Extract the [x, y] coordinate from the center of the cell holding the provided text.  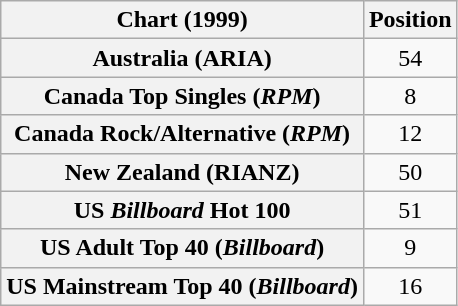
9 [410, 248]
US Adult Top 40 (Billboard) [182, 248]
New Zealand (RIANZ) [182, 172]
US Mainstream Top 40 (Billboard) [182, 286]
12 [410, 134]
US Billboard Hot 100 [182, 210]
Position [410, 20]
51 [410, 210]
Canada Top Singles (RPM) [182, 96]
16 [410, 286]
Canada Rock/Alternative (RPM) [182, 134]
54 [410, 58]
50 [410, 172]
Australia (ARIA) [182, 58]
8 [410, 96]
Chart (1999) [182, 20]
